Determine the (X, Y) coordinate at the center of the cell enclosing the given text.  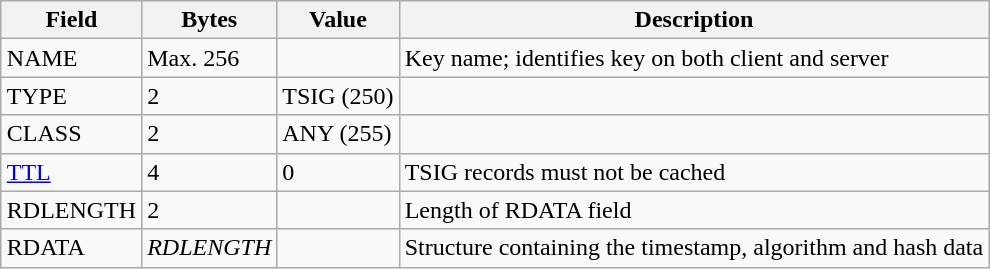
Key name; identifies key on both client and server (694, 58)
0 (338, 172)
Structure containing the timestamp, algorithm and hash data (694, 248)
Max. 256 (210, 58)
ANY (255) (338, 134)
Value (338, 20)
NAME (71, 58)
Length of RDATA field (694, 210)
TSIG (250) (338, 96)
TSIG records must not be cached (694, 172)
TTL (71, 172)
4 (210, 172)
Description (694, 20)
TYPE (71, 96)
RDATA (71, 248)
Field (71, 20)
Bytes (210, 20)
CLASS (71, 134)
